Find where the given text appears and provide that cell's center as [X, Y] coordinate. 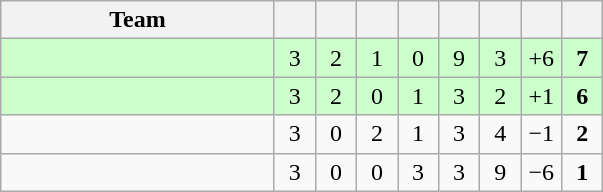
−6 [542, 172]
−1 [542, 134]
7 [582, 58]
Team [138, 20]
6 [582, 96]
+6 [542, 58]
4 [500, 134]
+1 [542, 96]
